Return the (X, Y) coordinate for the center point of the cell that contains the specified text.  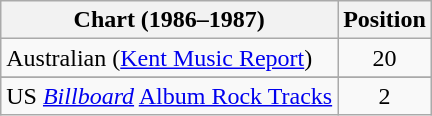
Chart (1986–1987) (170, 20)
Australian (Kent Music Report) (170, 58)
Position (385, 20)
20 (385, 58)
US Billboard Album Rock Tracks (170, 96)
2 (385, 96)
